Determine the (x, y) coordinate at the center of the cell enclosing the given text.  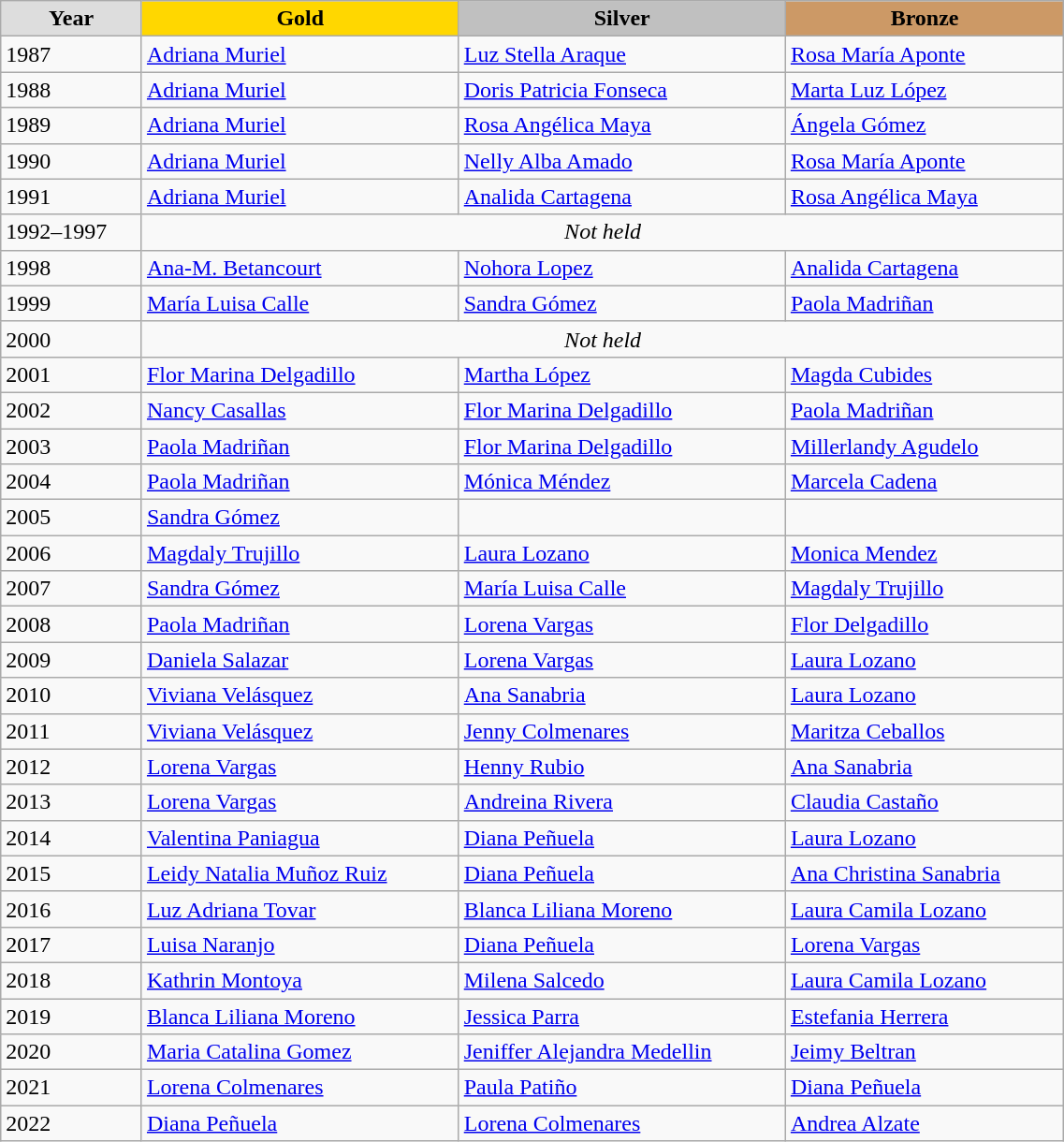
2006 (71, 553)
2022 (71, 1123)
1987 (71, 54)
1992–1997 (71, 232)
1988 (71, 90)
2019 (71, 1016)
Paula Patiño (621, 1088)
2011 (71, 731)
Flor Delgadillo (925, 624)
Ángela Gómez (925, 125)
2004 (71, 482)
Nancy Casallas (299, 410)
Ana Christina Sanabria (925, 873)
2018 (71, 980)
2000 (71, 339)
2014 (71, 838)
Gold (299, 19)
Magda Cubides (925, 374)
2017 (71, 944)
Claudia Castaño (925, 802)
Monica Mendez (925, 553)
Nelly Alba Amado (621, 161)
Year (71, 19)
2001 (71, 374)
Kathrin Montoya (299, 980)
Bronze (925, 19)
Jenny Colmenares (621, 731)
Andreina Rivera (621, 802)
Doris Patricia Fonseca (621, 90)
Ana-M. Betancourt (299, 268)
2015 (71, 873)
2020 (71, 1052)
Milena Salcedo (621, 980)
Silver (621, 19)
Henny Rubio (621, 767)
Martha López (621, 374)
Jeimy Beltran (925, 1052)
2008 (71, 624)
Millerlandy Agudelo (925, 447)
2002 (71, 410)
Marta Luz López (925, 90)
2021 (71, 1088)
2007 (71, 589)
2013 (71, 802)
1998 (71, 268)
2016 (71, 909)
2003 (71, 447)
2012 (71, 767)
Andrea Alzate (925, 1123)
Leidy Natalia Muñoz Ruiz (299, 873)
Luz Adriana Tovar (299, 909)
Nohora Lopez (621, 268)
Mónica Méndez (621, 482)
Daniela Salazar (299, 660)
Maria Catalina Gomez (299, 1052)
1989 (71, 125)
2010 (71, 695)
Jessica Parra (621, 1016)
Valentina Paniagua (299, 838)
1991 (71, 197)
Jeniffer Alejandra Medellin (621, 1052)
Luisa Naranjo (299, 944)
1990 (71, 161)
2009 (71, 660)
2005 (71, 518)
Estefania Herrera (925, 1016)
1999 (71, 303)
Maritza Ceballos (925, 731)
Luz Stella Araque (621, 54)
Marcela Cadena (925, 482)
